Output the (X, Y) coordinate of the center of the cell containing the given text.  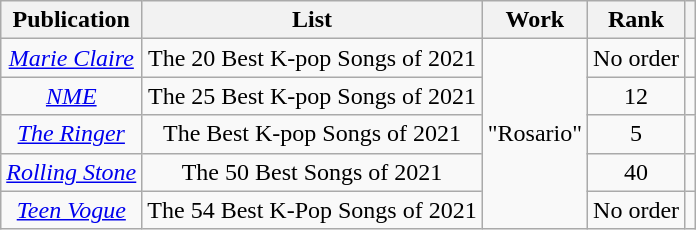
"Rosario" (534, 134)
Marie Claire (72, 58)
Rolling Stone (72, 172)
Teen Vogue (72, 210)
5 (636, 134)
The 54 Best K-Pop Songs of 2021 (312, 210)
NME (72, 96)
List (312, 20)
12 (636, 96)
The 50 Best Songs of 2021 (312, 172)
The 20 Best K-pop Songs of 2021 (312, 58)
The 25 Best K-pop Songs of 2021 (312, 96)
Work (534, 20)
Rank (636, 20)
Publication (72, 20)
The Best K-pop Songs of 2021 (312, 134)
The Ringer (72, 134)
40 (636, 172)
